Detect which cell encompasses the target text, then output its (X, Y) center coordinate. 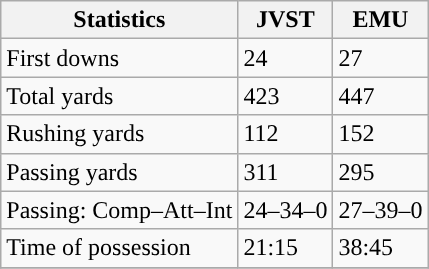
Time of possession (120, 248)
112 (286, 134)
Passing yards (120, 172)
21:15 (286, 248)
First downs (120, 58)
295 (380, 172)
Passing: Comp–Att–Int (120, 210)
24–34–0 (286, 210)
Total yards (120, 96)
311 (286, 172)
152 (380, 134)
Statistics (120, 20)
38:45 (380, 248)
EMU (380, 20)
27–39–0 (380, 210)
JVST (286, 20)
447 (380, 96)
Rushing yards (120, 134)
24 (286, 58)
27 (380, 58)
423 (286, 96)
